Output the [X, Y] coordinate of the center of the cell containing the given text.  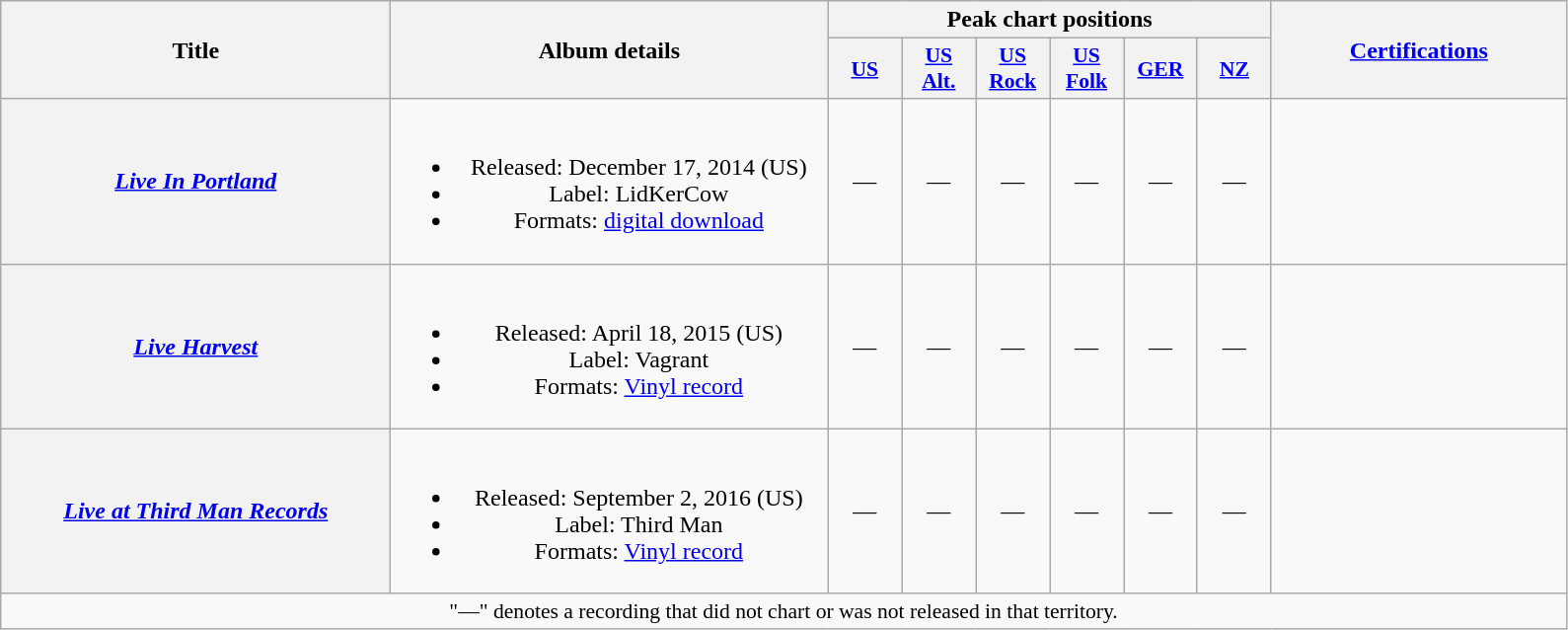
Released: September 2, 2016 (US)Label: Third ManFormats: Vinyl record [610, 512]
US Folk [1087, 69]
Certifications [1419, 49]
GER [1160, 69]
Live In Portland [195, 182]
Album details [610, 49]
Live at Third Man Records [195, 512]
Live Harvest [195, 346]
Released: April 18, 2015 (US)Label: VagrantFormats: Vinyl record [610, 346]
"—" denotes a recording that did not chart or was not released in that territory. [784, 611]
USRock [1012, 69]
US [864, 69]
Title [195, 49]
USAlt. [939, 69]
Peak chart positions [1050, 20]
NZ [1233, 69]
Released: December 17, 2014 (US)Label: LidKerCowFormats: digital download [610, 182]
